Pinpoint the cell where the given text exists, returning its (x, y) midpoint coordinate. 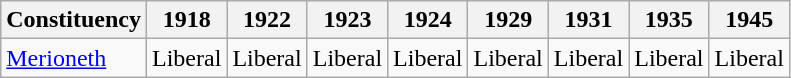
Constituency (74, 20)
1945 (749, 20)
1924 (428, 20)
1929 (508, 20)
1918 (186, 20)
1923 (347, 20)
1935 (669, 20)
1922 (267, 20)
Merioneth (74, 58)
1931 (588, 20)
